Find where the given text appears and provide that cell's center as (X, Y) coordinate. 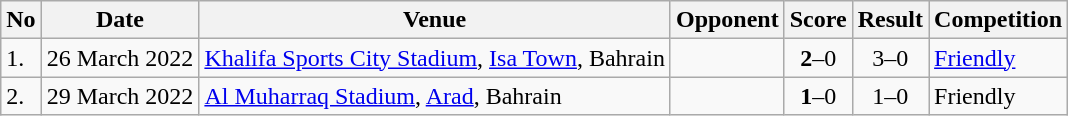
26 March 2022 (120, 58)
3–0 (890, 58)
Khalifa Sports City Stadium, Isa Town, Bahrain (435, 58)
Al Muharraq Stadium, Arad, Bahrain (435, 96)
2. (21, 96)
No (21, 20)
Date (120, 20)
Result (890, 20)
Venue (435, 20)
29 March 2022 (120, 96)
Score (818, 20)
Competition (998, 20)
Opponent (727, 20)
2–0 (818, 58)
1. (21, 58)
